Provide the (X, Y) coordinate of the cell's center where the given text is located.  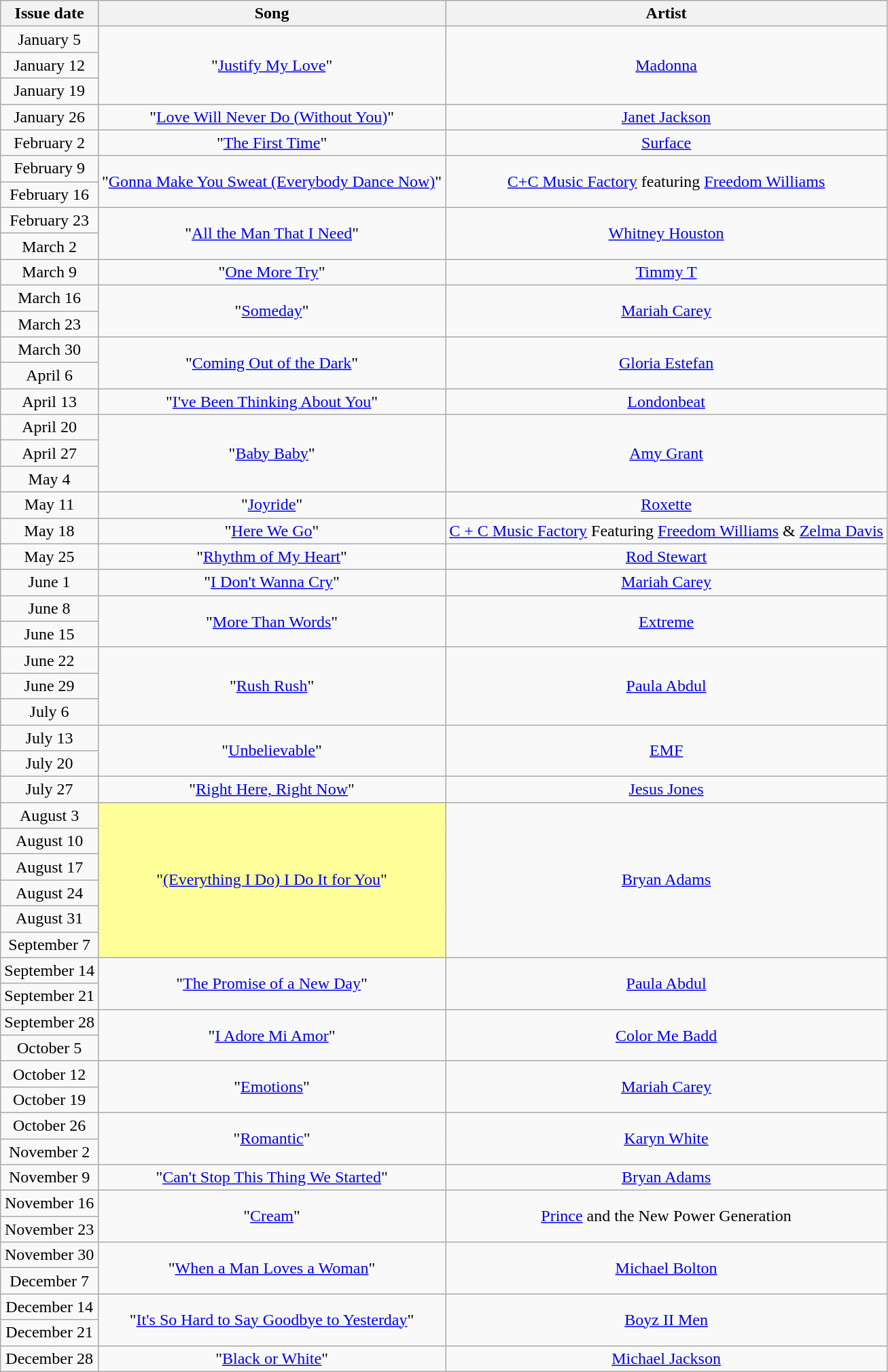
February 16 (50, 194)
Michael Jackson (667, 1358)
"All the Man That I Need" (272, 233)
December 7 (50, 1281)
C+C Music Factory featuring Freedom Williams (667, 181)
January 5 (50, 39)
March 23 (50, 324)
"The First Time" (272, 143)
May 11 (50, 505)
February 23 (50, 220)
July 6 (50, 711)
May 18 (50, 531)
Whitney Houston (667, 233)
"I've Been Thinking About You" (272, 402)
April 6 (50, 376)
July 13 (50, 737)
Karyn White (667, 1138)
"Coming Out of the Dark" (272, 363)
August 17 (50, 867)
"Rush Rush" (272, 686)
"It's So Hard to Say Goodbye to Yesterday" (272, 1320)
EMF (667, 750)
March 2 (50, 246)
November 2 (50, 1152)
December 28 (50, 1358)
October 26 (50, 1125)
"Emotions" (272, 1087)
Timmy T (667, 272)
"Can't Stop This Thing We Started" (272, 1178)
May 25 (50, 557)
July 20 (50, 764)
October 12 (50, 1074)
Amy Grant (667, 453)
"Justify My Love" (272, 65)
June 1 (50, 582)
September 21 (50, 996)
March 9 (50, 272)
"Black or White" (272, 1358)
August 10 (50, 841)
"Gonna Make You Sweat (Everybody Dance Now)" (272, 181)
August 24 (50, 893)
September 28 (50, 1022)
"Rhythm of My Heart" (272, 557)
January 19 (50, 91)
"I Adore Mi Amor" (272, 1035)
"Romantic" (272, 1138)
November 16 (50, 1203)
November 9 (50, 1178)
"Joyride" (272, 505)
October 19 (50, 1100)
C + C Music Factory Featuring Freedom Williams & Zelma Davis (667, 531)
Artist (667, 14)
"More Than Words" (272, 621)
June 15 (50, 634)
"One More Try" (272, 272)
Rod Stewart (667, 557)
November 30 (50, 1255)
June 29 (50, 686)
January 26 (50, 117)
October 5 (50, 1048)
September 14 (50, 970)
February 2 (50, 143)
February 9 (50, 169)
"Cream" (272, 1216)
Prince and the New Power Generation (667, 1216)
Michael Bolton (667, 1268)
Madonna (667, 65)
July 27 (50, 790)
"(Everything I Do) I Do It for You" (272, 880)
Londonbeat (667, 402)
"Baby Baby" (272, 453)
Issue date (50, 14)
April 27 (50, 453)
Jesus Jones (667, 790)
Surface (667, 143)
Roxette (667, 505)
"The Promise of a New Day" (272, 983)
April 20 (50, 427)
Color Me Badd (667, 1035)
May 4 (50, 479)
"When a Man Loves a Woman" (272, 1268)
April 13 (50, 402)
"Love Will Never Do (Without You)" (272, 117)
Song (272, 14)
"Here We Go" (272, 531)
November 23 (50, 1229)
"Someday" (272, 311)
March 16 (50, 298)
"Unbelievable" (272, 750)
December 21 (50, 1333)
August 3 (50, 815)
June 22 (50, 660)
Boyz II Men (667, 1320)
Gloria Estefan (667, 363)
"I Don't Wanna Cry" (272, 582)
"Right Here, Right Now" (272, 790)
March 30 (50, 350)
Extreme (667, 621)
December 14 (50, 1307)
August 31 (50, 919)
September 7 (50, 945)
Janet Jackson (667, 117)
January 12 (50, 65)
June 8 (50, 608)
